Return the (X, Y) coordinate for the center point of the cell that contains the specified text.  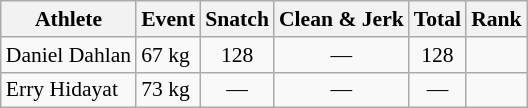
Athlete (68, 19)
73 kg (168, 90)
Total (438, 19)
Clean & Jerk (342, 19)
67 kg (168, 55)
Rank (496, 19)
Daniel Dahlan (68, 55)
Erry Hidayat (68, 90)
Snatch (237, 19)
Event (168, 19)
